Search for the cell housing the specified text and yield its (X, Y) center coordinate. 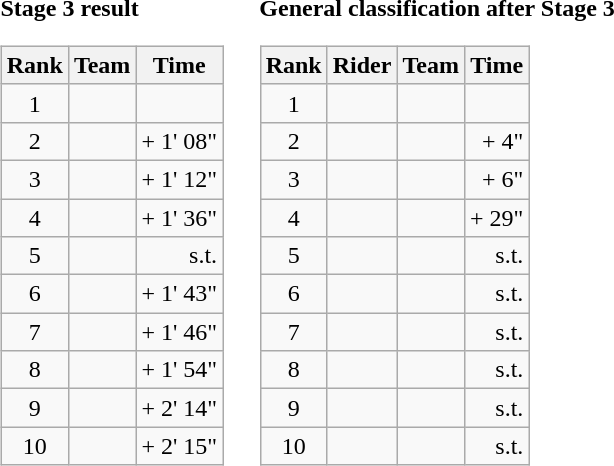
+ 29" (496, 217)
+ 6" (496, 179)
Rider (362, 65)
+ 1' 08" (180, 141)
+ 2' 14" (180, 408)
+ 4" (496, 141)
+ 1' 54" (180, 370)
+ 1' 43" (180, 294)
+ 2' 15" (180, 446)
+ 1' 46" (180, 332)
+ 1' 36" (180, 217)
+ 1' 12" (180, 179)
